Determine the (x, y) coordinate at the center of the cell enclosing the given text.  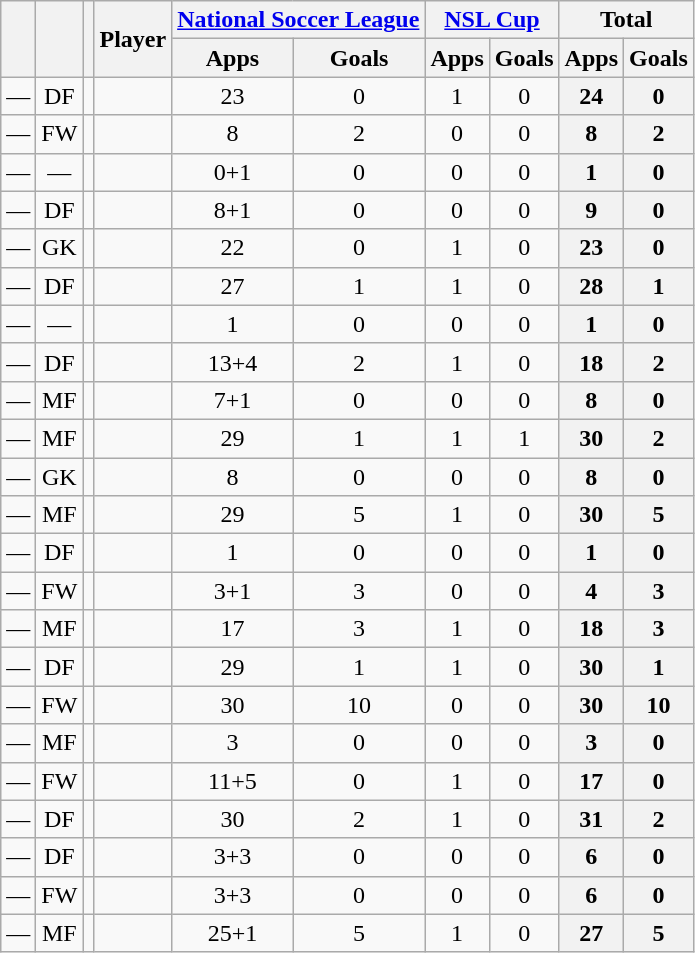
24 (591, 96)
Player (133, 39)
22 (233, 248)
8+1 (233, 210)
28 (591, 286)
Total (626, 20)
0+1 (233, 172)
11+5 (233, 781)
4 (591, 591)
7+1 (233, 400)
9 (591, 210)
25+1 (233, 933)
3+1 (233, 591)
NSL Cup (492, 20)
13+4 (233, 362)
31 (591, 819)
National Soccer League (298, 20)
